Scan for the cell matching the given text and deliver its [X, Y] coordinate at center. 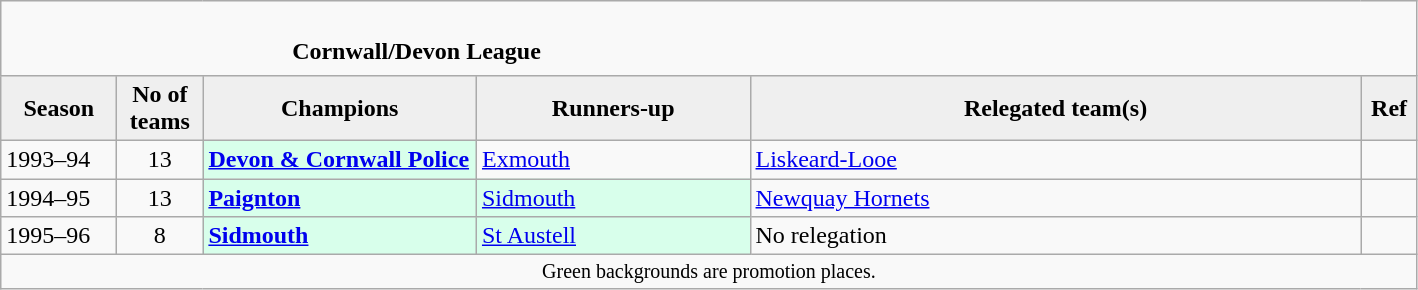
Runners-up [613, 108]
No of teams [160, 108]
No relegation [1056, 236]
1993–94 [59, 159]
1994–95 [59, 197]
8 [160, 236]
Season [59, 108]
St Austell [613, 236]
Relegated team(s) [1056, 108]
Newquay Hornets [1056, 197]
Exmouth [613, 159]
Ref [1389, 108]
1995–96 [59, 236]
Green backgrounds are promotion places. [709, 272]
Champions [340, 108]
Devon & Cornwall Police [340, 159]
Paignton [340, 197]
Liskeard-Looe [1056, 159]
